Return the [x, y] coordinate for the center point of the cell that contains the specified text.  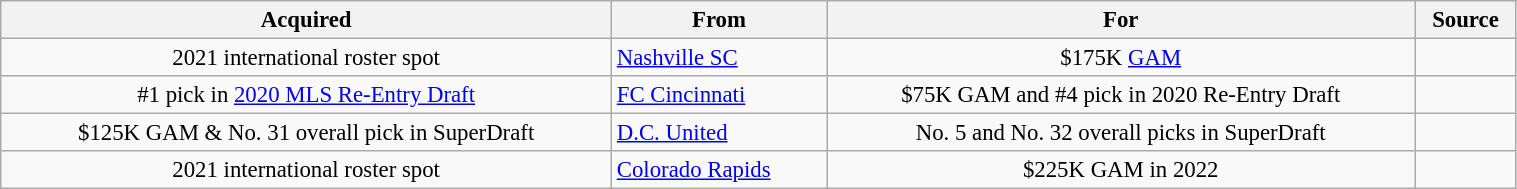
$75K GAM and #4 pick in 2020 Re-Entry Draft [1121, 95]
No. 5 and No. 32 overall picks in SuperDraft [1121, 133]
D.C. United [718, 133]
#1 pick in 2020 MLS Re-Entry Draft [306, 95]
$225K GAM in 2022 [1121, 170]
For [1121, 20]
$125K GAM & No. 31 overall pick in SuperDraft [306, 133]
From [718, 20]
Colorado Rapids [718, 170]
Source [1466, 20]
Acquired [306, 20]
Nashville SC [718, 58]
$175K GAM [1121, 58]
FC Cincinnati [718, 95]
